For the text-containing cell, return its midpoint in [x, y] coordinate format. 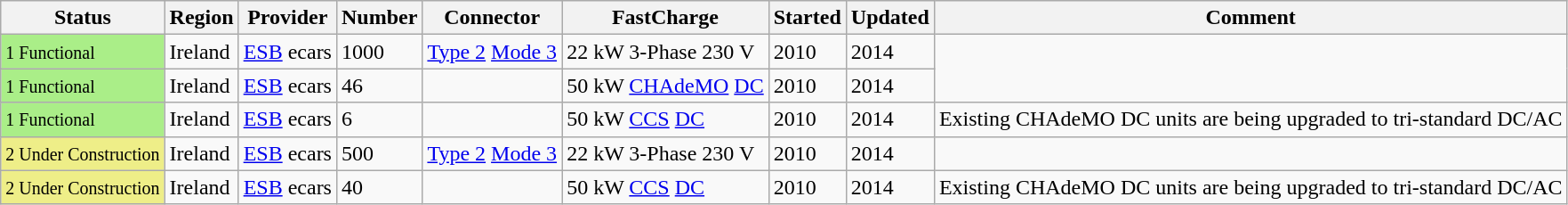
FastCharge [665, 18]
6 [379, 119]
Number [379, 18]
Comment [1250, 18]
Region [201, 18]
Status [83, 18]
Started [808, 18]
40 [379, 187]
46 [379, 86]
500 [379, 153]
Updated [889, 18]
Provider [287, 18]
1000 [379, 52]
50 kW CHAdeMO DC [665, 86]
Connector [493, 18]
